Extract the (X, Y) coordinate from the center of the cell holding the provided text.  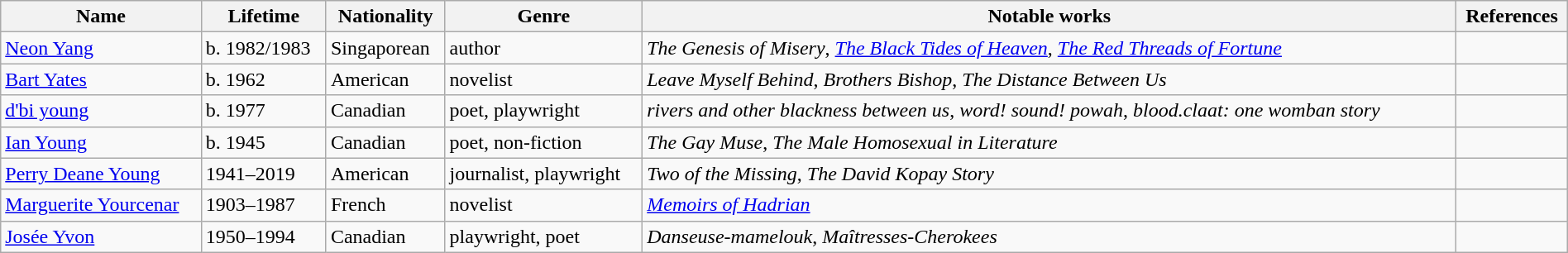
Leave Myself Behind, Brothers Bishop, The Distance Between Us (1049, 79)
The Gay Muse, The Male Homosexual in Literature (1049, 142)
Lifetime (263, 17)
Two of the Missing, The David Kopay Story (1049, 174)
Bart Yates (101, 79)
d'bi young (101, 111)
1950–1994 (263, 236)
Neon Yang (101, 48)
playwright, poet (544, 236)
Notable works (1049, 17)
b. 1982/1983 (263, 48)
poet, playwright (544, 111)
References (1512, 17)
Ian Young (101, 142)
Perry Deane Young (101, 174)
b. 1977 (263, 111)
b. 1945 (263, 142)
poet, non-fiction (544, 142)
French (385, 205)
Memoirs of Hadrian (1049, 205)
rivers and other blackness between us, word! sound! powah, blood.claat: one womban story (1049, 111)
author (544, 48)
Danseuse-mamelouk, Maîtresses-Cherokees (1049, 236)
Nationality (385, 17)
Marguerite Yourcenar (101, 205)
Josée Yvon (101, 236)
1903–1987 (263, 205)
Singaporean (385, 48)
b. 1962 (263, 79)
1941–2019 (263, 174)
The Genesis of Misery, The Black Tides of Heaven, The Red Threads of Fortune (1049, 48)
Name (101, 17)
Genre (544, 17)
journalist, playwright (544, 174)
